Search for the cell housing the specified text and yield its [x, y] center coordinate. 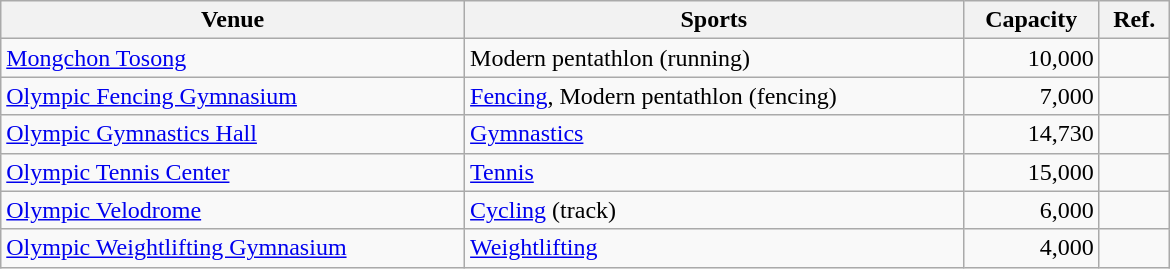
Mongchon Tosong [233, 58]
7,000 [1031, 96]
Tennis [714, 172]
Weightlifting [714, 248]
Ref. [1134, 20]
15,000 [1031, 172]
6,000 [1031, 210]
Fencing, Modern pentathlon (fencing) [714, 96]
Sports [714, 20]
Olympic Tennis Center [233, 172]
Olympic Velodrome [233, 210]
Cycling (track) [714, 210]
10,000 [1031, 58]
Olympic Weightlifting Gymnasium [233, 248]
14,730 [1031, 134]
4,000 [1031, 248]
Modern pentathlon (running) [714, 58]
Gymnastics [714, 134]
Capacity [1031, 20]
Venue [233, 20]
Olympic Gymnastics Hall [233, 134]
Olympic Fencing Gymnasium [233, 96]
